Return the (X, Y) coordinate for the center point of the cell that contains the specified text.  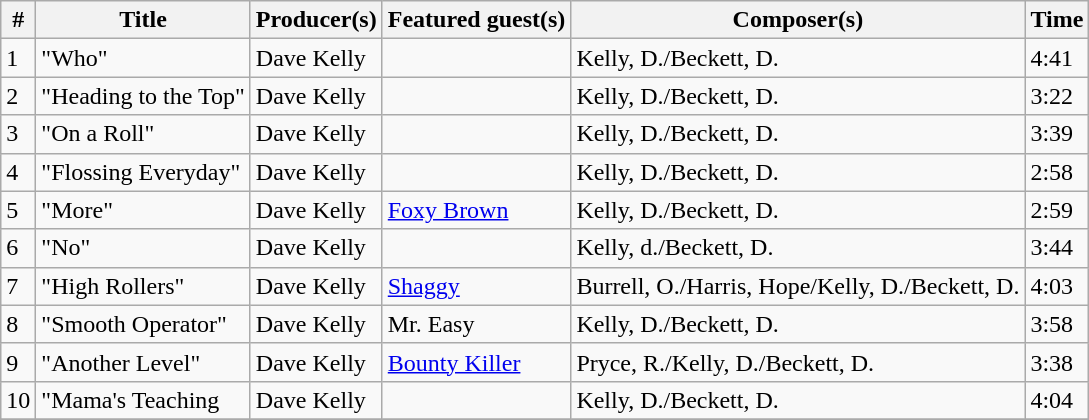
"On a Roll" (143, 134)
9 (18, 362)
3 (18, 134)
"Another Level" (143, 362)
2:59 (1057, 210)
3:58 (1057, 324)
3:38 (1057, 362)
Shaggy (476, 286)
Title (143, 20)
Burrell, O./Harris, Hope/Kelly, D./Beckett, D. (798, 286)
8 (18, 324)
Foxy Brown (476, 210)
"More" (143, 210)
Producer(s) (316, 20)
Featured guest(s) (476, 20)
"Flossing Everyday" (143, 172)
2:58 (1057, 172)
"Smooth Operator" (143, 324)
3:39 (1057, 134)
"No" (143, 248)
3:22 (1057, 96)
Mr. Easy (476, 324)
2 (18, 96)
"Who" (143, 58)
Bounty Killer (476, 362)
4:41 (1057, 58)
4 (18, 172)
Kelly, d./Beckett, D. (798, 248)
1 (18, 58)
"High Rollers" (143, 286)
7 (18, 286)
4:03 (1057, 286)
"Heading to the Top" (143, 96)
Pryce, R./Kelly, D./Beckett, D. (798, 362)
10 (18, 400)
Time (1057, 20)
3:44 (1057, 248)
5 (18, 210)
Composer(s) (798, 20)
4:04 (1057, 400)
6 (18, 248)
"Mama's Teaching (143, 400)
# (18, 20)
